Detect which cell encompasses the target text, then output its (X, Y) center coordinate. 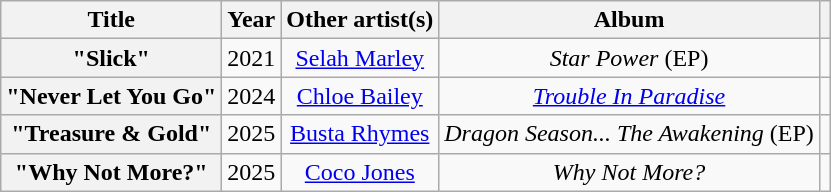
Other artist(s) (360, 20)
Album (630, 20)
Star Power (EP) (630, 58)
Chloe Bailey (360, 96)
Title (112, 20)
Year (252, 20)
"Slick" (112, 58)
Coco Jones (360, 172)
Trouble In Paradise (630, 96)
Busta Rhymes (360, 134)
Dragon Season... The Awakening (EP) (630, 134)
Why Not More? (630, 172)
"Never Let You Go" (112, 96)
2021 (252, 58)
2024 (252, 96)
Selah Marley (360, 58)
"Why Not More?" (112, 172)
"Treasure & Gold" (112, 134)
